Pinpoint the cell where the given text exists, returning its [x, y] midpoint coordinate. 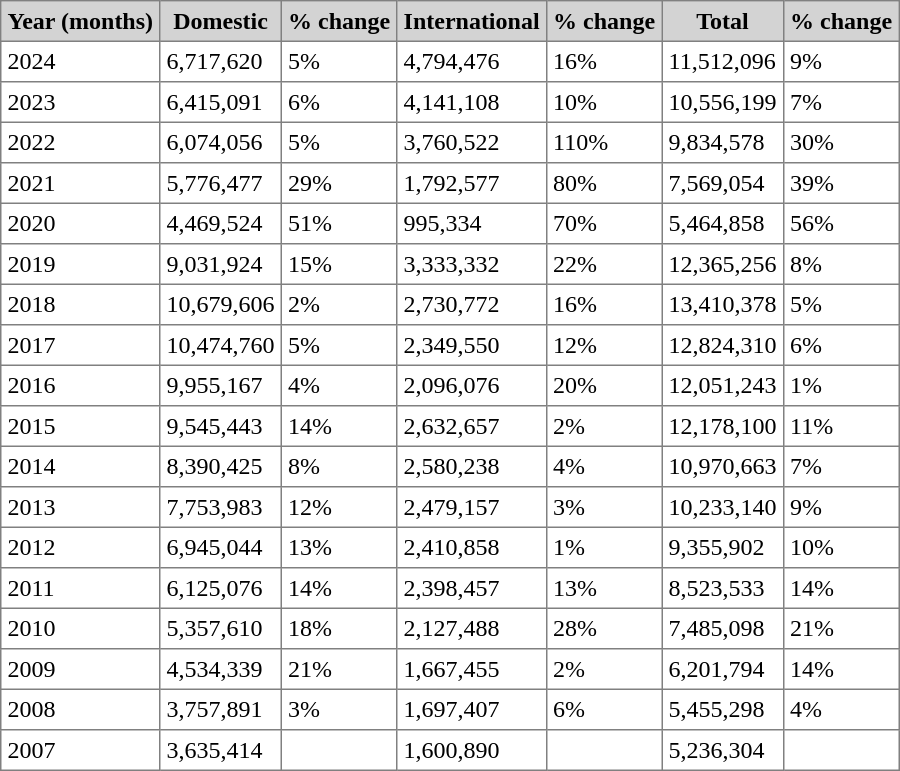
2023 [80, 102]
13,410,378 [723, 304]
1,667,455 [472, 669]
10,970,663 [723, 466]
1,600,890 [472, 750]
4,141,108 [472, 102]
5,236,304 [723, 750]
5,464,858 [723, 223]
22% [604, 264]
9,031,924 [221, 264]
2,479,157 [472, 507]
110% [604, 142]
2008 [80, 709]
2019 [80, 264]
2007 [80, 750]
20% [604, 385]
2010 [80, 628]
28% [604, 628]
2012 [80, 547]
2021 [80, 183]
6,201,794 [723, 669]
12,051,243 [723, 385]
18% [339, 628]
3,333,332 [472, 264]
10,679,606 [221, 304]
7,485,098 [723, 628]
2017 [80, 345]
2014 [80, 466]
51% [339, 223]
12,178,100 [723, 426]
9,355,902 [723, 547]
Total [723, 21]
Domestic [221, 21]
2,410,858 [472, 547]
7,569,054 [723, 183]
10,474,760 [221, 345]
56% [841, 223]
2022 [80, 142]
6,717,620 [221, 61]
15% [339, 264]
2020 [80, 223]
70% [604, 223]
2,127,488 [472, 628]
6,945,044 [221, 547]
2,632,657 [472, 426]
10,233,140 [723, 507]
3,760,522 [472, 142]
9,955,167 [221, 385]
2016 [80, 385]
12,824,310 [723, 345]
2015 [80, 426]
12,365,256 [723, 264]
5,357,610 [221, 628]
8,390,425 [221, 466]
3,757,891 [221, 709]
2013 [80, 507]
9,834,578 [723, 142]
International [472, 21]
39% [841, 183]
10,556,199 [723, 102]
5,455,298 [723, 709]
6,074,056 [221, 142]
8,523,533 [723, 588]
4,534,339 [221, 669]
Year (months) [80, 21]
1,792,577 [472, 183]
2018 [80, 304]
11,512,096 [723, 61]
4,469,524 [221, 223]
4,794,476 [472, 61]
29% [339, 183]
2,580,238 [472, 466]
1,697,407 [472, 709]
2011 [80, 588]
995,334 [472, 223]
9,545,443 [221, 426]
7,753,983 [221, 507]
2,398,457 [472, 588]
2009 [80, 669]
30% [841, 142]
2,096,076 [472, 385]
3,635,414 [221, 750]
11% [841, 426]
80% [604, 183]
2024 [80, 61]
6,415,091 [221, 102]
5,776,477 [221, 183]
2,730,772 [472, 304]
2,349,550 [472, 345]
6,125,076 [221, 588]
